Determine the [x, y] coordinate at the center of the cell enclosing the given text.  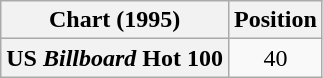
Position [276, 20]
40 [276, 58]
US Billboard Hot 100 [115, 58]
Chart (1995) [115, 20]
